Provide the (X, Y) coordinate of the cell's center where the given text is located.  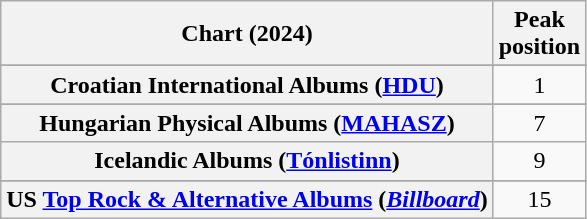
Icelandic Albums (Tónlistinn) (247, 161)
Peakposition (539, 34)
Chart (2024) (247, 34)
15 (539, 199)
9 (539, 161)
1 (539, 85)
US Top Rock & Alternative Albums (Billboard) (247, 199)
Hungarian Physical Albums (MAHASZ) (247, 123)
7 (539, 123)
Croatian International Albums (HDU) (247, 85)
